From the cell containing the given text, extract its center point as (X, Y) coordinate. 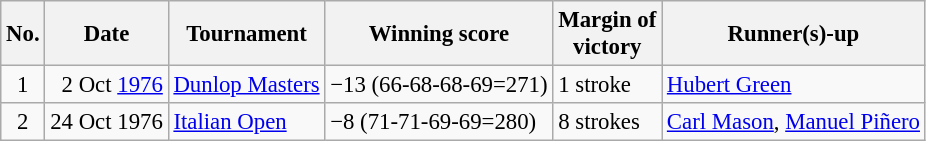
−13 (66-68-68-69=271) (439, 85)
−8 (71-71-69-69=280) (439, 122)
No. (23, 34)
Date (106, 34)
Tournament (246, 34)
24 Oct 1976 (106, 122)
Dunlop Masters (246, 85)
8 strokes (608, 122)
2 (23, 122)
Hubert Green (794, 85)
1 (23, 85)
Margin ofvictory (608, 34)
Italian Open (246, 122)
Carl Mason, Manuel Piñero (794, 122)
2 Oct 1976 (106, 85)
1 stroke (608, 85)
Runner(s)-up (794, 34)
Winning score (439, 34)
